Return [x, y] of the center of cell containing provided text 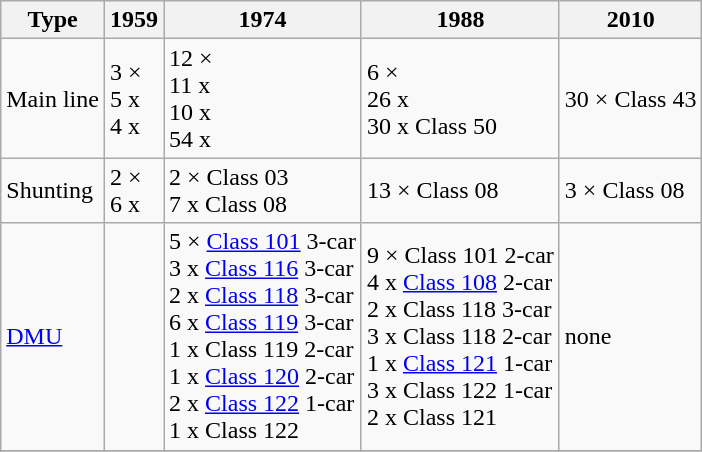
6 × 26 x 30 x Class 50 [460, 98]
9 × Class 101 2-car4 x Class 108 2-car2 x Class 118 3-car3 x Class 118 2-car1 x Class 121 1-car3 x Class 122 1-car2 x Class 121 [460, 336]
Shunting [53, 190]
2010 [630, 20]
1959 [134, 20]
2 × Class 037 x Class 08 [263, 190]
DMU [53, 336]
5 × Class 101 3-car3 x Class 116 3-car2 x Class 118 3-car6 x Class 119 3-car1 x Class 119 2-car1 x Class 120 2-car2 x Class 122 1-car1 x Class 122 [263, 336]
30 × Class 43 [630, 98]
1974 [263, 20]
Main line [53, 98]
12 × 11 x 10 x 54 x [263, 98]
3 × Class 08 [630, 190]
Type [53, 20]
none [630, 336]
3 × 5 x 4 x [134, 98]
1988 [460, 20]
13 × Class 08 [460, 190]
2 × 6 x [134, 190]
